From the cell containing the given text, extract its center point as [x, y] coordinate. 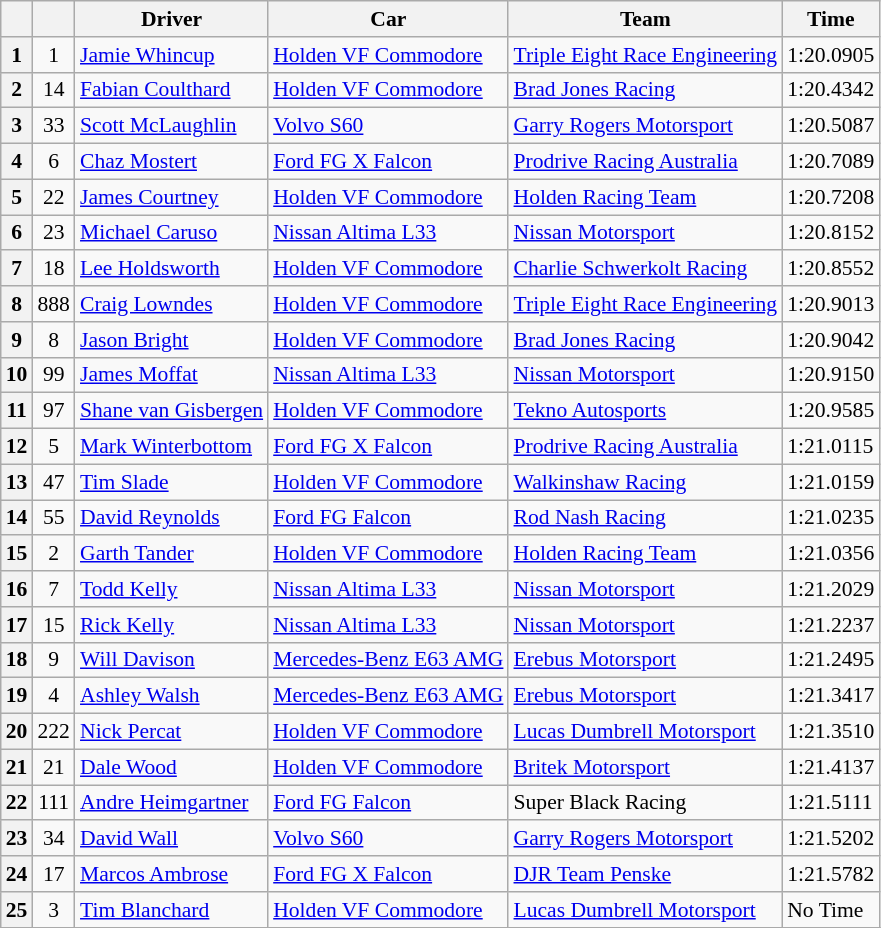
13 [17, 482]
16 [17, 589]
Todd Kelly [172, 589]
1:20.8552 [830, 269]
11 [17, 411]
Time [830, 19]
Jason Bright [172, 340]
888 [54, 304]
1:21.2237 [830, 625]
1:21.5202 [830, 839]
No Time [830, 910]
Will Davison [172, 660]
Michael Caruso [172, 233]
1:20.7089 [830, 162]
Britek Motorsport [645, 767]
Car [388, 19]
Marcos Ambrose [172, 874]
1:21.2029 [830, 589]
1:20.9150 [830, 375]
1:20.0905 [830, 55]
111 [54, 803]
19 [17, 696]
Dale Wood [172, 767]
33 [54, 126]
1:20.5087 [830, 126]
Andre Heimgartner [172, 803]
1:20.9013 [830, 304]
Mark Winterbottom [172, 447]
1:20.9042 [830, 340]
Nick Percat [172, 732]
1:20.9585 [830, 411]
Craig Lowndes [172, 304]
25 [17, 910]
1:20.7208 [830, 197]
1:21.3510 [830, 732]
1:21.5111 [830, 803]
222 [54, 732]
1:20.4342 [830, 90]
Team [645, 19]
Scott McLaughlin [172, 126]
David Reynolds [172, 518]
1:21.0159 [830, 482]
1:20.8152 [830, 233]
Jamie Whincup [172, 55]
1:21.0235 [830, 518]
Tim Slade [172, 482]
Walkinshaw Racing [645, 482]
Tim Blanchard [172, 910]
Lee Holdsworth [172, 269]
12 [17, 447]
20 [17, 732]
Rod Nash Racing [645, 518]
1:21.2495 [830, 660]
Chaz Mostert [172, 162]
99 [54, 375]
24 [17, 874]
Charlie Schwerkolt Racing [645, 269]
Rick Kelly [172, 625]
James Courtney [172, 197]
1:21.0356 [830, 554]
Shane van Gisbergen [172, 411]
34 [54, 839]
47 [54, 482]
Ashley Walsh [172, 696]
Driver [172, 19]
10 [17, 375]
1:21.3417 [830, 696]
1:21.5782 [830, 874]
97 [54, 411]
1:21.4137 [830, 767]
James Moffat [172, 375]
Garth Tander [172, 554]
David Wall [172, 839]
Tekno Autosports [645, 411]
Fabian Coulthard [172, 90]
Super Black Racing [645, 803]
1:21.0115 [830, 447]
55 [54, 518]
DJR Team Penske [645, 874]
